Capture the cell that displays the provided text and extract its [X, Y] central coordinate. 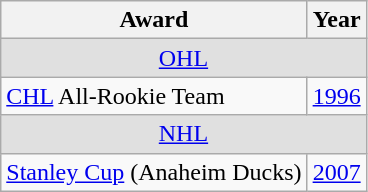
Year [336, 20]
2007 [336, 172]
Stanley Cup (Anaheim Ducks) [154, 172]
CHL All-Rookie Team [154, 96]
Award [154, 20]
OHL [184, 58]
NHL [184, 134]
1996 [336, 96]
